Extract the [X, Y] coordinate from the center of the cell holding the provided text.  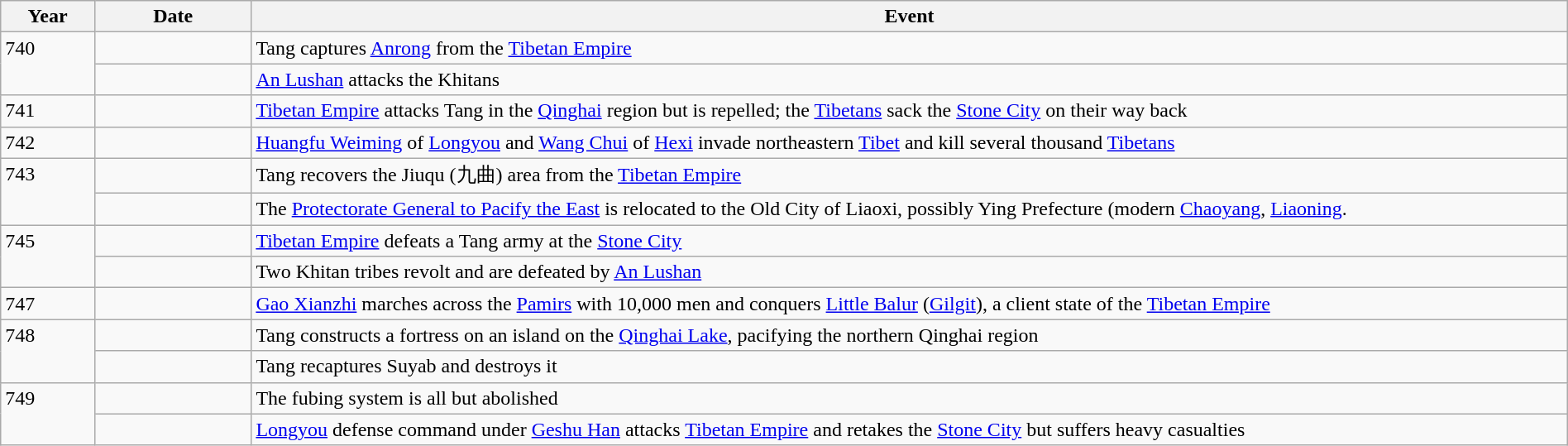
Date [172, 17]
745 [48, 257]
An Lushan attacks the Khitans [910, 79]
Tang captures Anrong from the Tibetan Empire [910, 48]
748 [48, 351]
741 [48, 111]
Year [48, 17]
Tang recovers the Jiuqu (九曲) area from the Tibetan Empire [910, 175]
Longyou defense command under Geshu Han attacks Tibetan Empire and retakes the Stone City but suffers heavy casualties [910, 429]
Tang constructs a fortress on an island on the Qinghai Lake, pacifying the northern Qinghai region [910, 335]
742 [48, 142]
The fubing system is all but abolished [910, 398]
Huangfu Weiming of Longyou and Wang Chui of Hexi invade northeastern Tibet and kill several thousand Tibetans [910, 142]
The Protectorate General to Pacify the East is relocated to the Old City of Liaoxi, possibly Ying Prefecture (modern Chaoyang, Liaoning. [910, 209]
743 [48, 192]
Tibetan Empire attacks Tang in the Qinghai region but is repelled; the Tibetans sack the Stone City on their way back [910, 111]
Two Khitan tribes revolt and are defeated by An Lushan [910, 272]
Tang recaptures Suyab and destroys it [910, 367]
Gao Xianzhi marches across the Pamirs with 10,000 men and conquers Little Balur (Gilgit), a client state of the Tibetan Empire [910, 304]
Tibetan Empire defeats a Tang army at the Stone City [910, 241]
Event [910, 17]
740 [48, 64]
747 [48, 304]
749 [48, 414]
